Provide the [X, Y] coordinate of the cell's center where the given text is located.  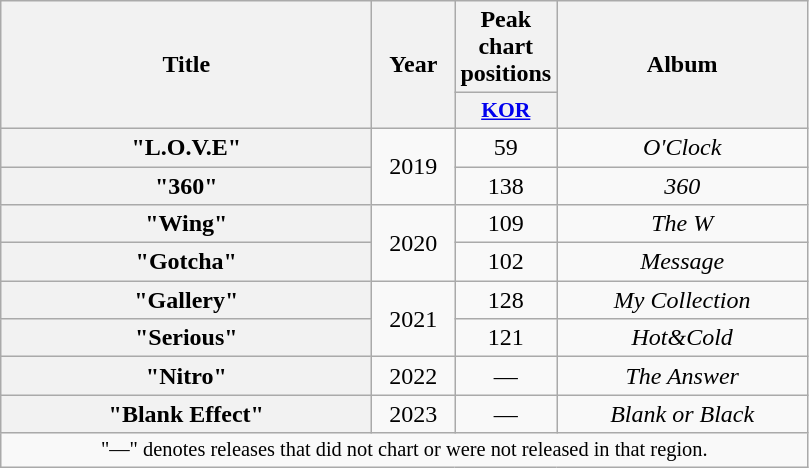
102 [506, 262]
"Gotcha" [186, 262]
2023 [414, 414]
"Serious" [186, 338]
My Collection [682, 300]
2021 [414, 319]
121 [506, 338]
360 [682, 185]
Blank or Black [682, 414]
59 [506, 147]
128 [506, 300]
"360" [186, 185]
The Answer [682, 376]
"Blank Effect" [186, 414]
2019 [414, 166]
2020 [414, 243]
Message [682, 262]
Album [682, 65]
"L.O.V.E" [186, 147]
KOR [506, 111]
"Wing" [186, 224]
109 [506, 224]
O'Clock [682, 147]
Title [186, 65]
138 [506, 185]
"Nitro" [186, 376]
"Gallery" [186, 300]
The W [682, 224]
Peak chart positions [506, 47]
2022 [414, 376]
"—" denotes releases that did not chart or were not released in that region. [404, 450]
Hot&Cold [682, 338]
Year [414, 65]
